From the cell containing the given text, extract its center point as [x, y] coordinate. 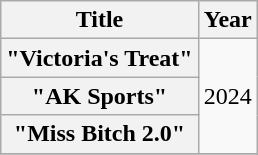
"Miss Bitch 2.0" [100, 134]
Title [100, 20]
2024 [228, 96]
"AK Sports" [100, 96]
"Victoria's Treat" [100, 58]
Year [228, 20]
